Search for the cell housing the specified text and yield its (X, Y) center coordinate. 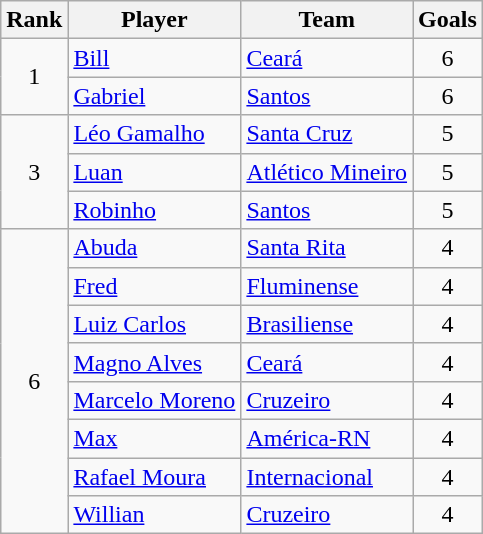
Marcelo Moreno (154, 400)
Robinho (154, 210)
Brasiliense (327, 324)
Bill (154, 58)
Internacional (327, 477)
Fred (154, 286)
Willian (154, 515)
Team (327, 20)
Magno Alves (154, 362)
Fluminense (327, 286)
Goals (448, 20)
Rank (34, 20)
3 (34, 172)
Luan (154, 172)
Luiz Carlos (154, 324)
Max (154, 438)
Gabriel (154, 96)
Player (154, 20)
Léo Gamalho (154, 134)
Abuda (154, 248)
Rafael Moura (154, 477)
América-RN (327, 438)
Santa Cruz (327, 134)
1 (34, 77)
Atlético Mineiro (327, 172)
Santa Rita (327, 248)
